Extract the (x, y) coordinate from the center of the cell holding the provided text.  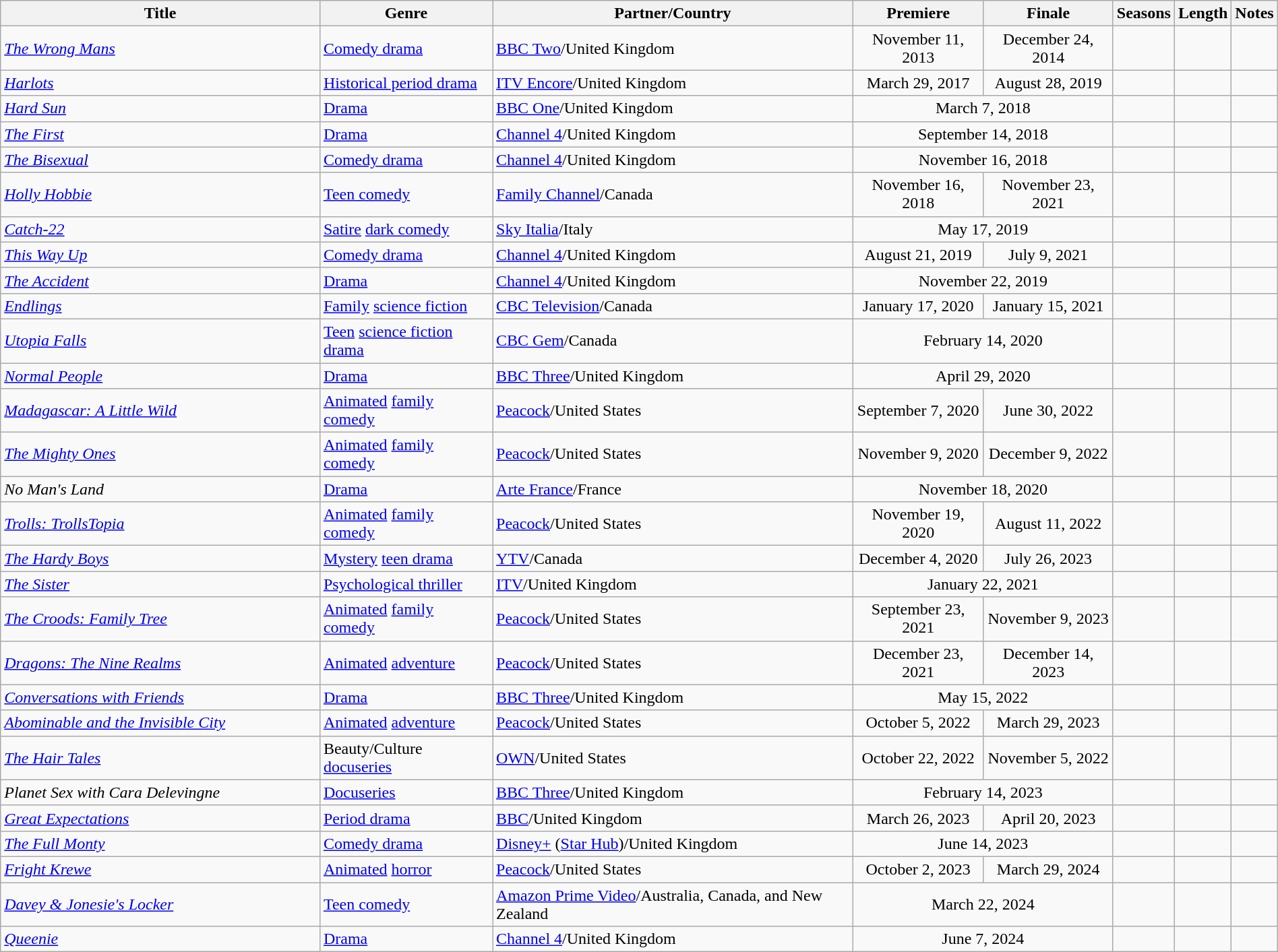
June 7, 2024 (983, 939)
December 4, 2020 (918, 559)
October 2, 2023 (918, 869)
Partner/Country (673, 13)
Planet Sex with Cara Delevingne (160, 792)
Mystery teen drama (406, 559)
Normal People (160, 375)
October 5, 2022 (918, 723)
February 14, 2020 (983, 341)
The Full Monty (160, 844)
CBC Television/Canada (673, 306)
June 14, 2023 (983, 844)
The First (160, 134)
Disney+ (Star Hub)/United Kingdom (673, 844)
YTV/Canada (673, 559)
March 7, 2018 (983, 108)
November 18, 2020 (983, 489)
Family Channel/Canada (673, 194)
November 5, 2022 (1048, 757)
July 26, 2023 (1048, 559)
ITV Encore/United Kingdom (673, 83)
Great Expectations (160, 818)
March 26, 2023 (918, 818)
Madagascar: A Little Wild (160, 411)
Sky Italia/Italy (673, 229)
April 20, 2023 (1048, 818)
March 29, 2017 (918, 83)
Abominable and the Invisible City (160, 723)
Satire dark comedy (406, 229)
Genre (406, 13)
March 29, 2024 (1048, 869)
No Man's Land (160, 489)
March 22, 2024 (983, 904)
CBC Gem/Canada (673, 341)
Catch-22 (160, 229)
Finale (1048, 13)
Hard Sun (160, 108)
November 9, 2023 (1048, 618)
Utopia Falls (160, 341)
August 21, 2019 (918, 255)
The Accident (160, 280)
Fright Krewe (160, 869)
Length (1203, 13)
November 9, 2020 (918, 454)
Family science fiction (406, 306)
November 22, 2019 (983, 280)
Holly Hobbie (160, 194)
Trolls: TrollsTopia (160, 524)
September 7, 2020 (918, 411)
February 14, 2023 (983, 792)
Seasons (1143, 13)
August 28, 2019 (1048, 83)
December 23, 2021 (918, 663)
The Mighty Ones (160, 454)
January 22, 2021 (983, 584)
Premiere (918, 13)
January 15, 2021 (1048, 306)
May 15, 2022 (983, 697)
July 9, 2021 (1048, 255)
September 14, 2018 (983, 134)
Endlings (160, 306)
April 29, 2020 (983, 375)
The Bisexual (160, 160)
BBC/United Kingdom (673, 818)
May 17, 2019 (983, 229)
December 24, 2014 (1048, 49)
The Wrong Mans (160, 49)
Queenie (160, 939)
December 9, 2022 (1048, 454)
Period drama (406, 818)
The Hardy Boys (160, 559)
September 23, 2021 (918, 618)
October 22, 2022 (918, 757)
Historical period drama (406, 83)
June 30, 2022 (1048, 411)
The Sister (160, 584)
Animated horror (406, 869)
Amazon Prime Video/Australia, Canada, and New Zealand (673, 904)
August 11, 2022 (1048, 524)
Davey & Jonesie's Locker (160, 904)
ITV/United Kingdom (673, 584)
Dragons: The Nine Realms (160, 663)
November 23, 2021 (1048, 194)
Arte France/France (673, 489)
Conversations with Friends (160, 697)
BBC One/United Kingdom (673, 108)
December 14, 2023 (1048, 663)
Notes (1254, 13)
BBC Two/United Kingdom (673, 49)
Psychological thriller (406, 584)
November 11, 2013 (918, 49)
January 17, 2020 (918, 306)
Docuseries (406, 792)
Teen science fiction drama (406, 341)
Beauty/Culture docuseries (406, 757)
The Croods: Family Tree (160, 618)
The Hair Tales (160, 757)
March 29, 2023 (1048, 723)
OWN/United States (673, 757)
November 19, 2020 (918, 524)
Harlots (160, 83)
Title (160, 13)
This Way Up (160, 255)
